Determine the (x, y) coordinate at the center of the cell enclosing the given text.  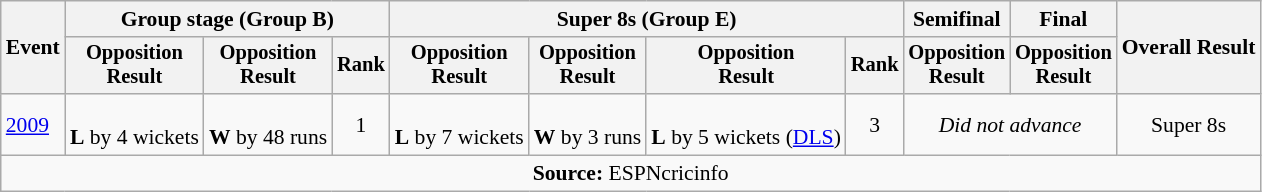
2009 (33, 124)
Did not advance (1010, 124)
Source: ESPNcricinfo (631, 174)
3 (875, 124)
W by 48 runs (268, 124)
1 (361, 124)
Group stage (Group B) (228, 19)
L by 7 wickets (460, 124)
Final (1064, 19)
Event (33, 48)
W by 3 runs (588, 124)
L by 4 wickets (134, 124)
Overall Result (1189, 48)
Super 8s (Group E) (647, 19)
Semifinal (956, 19)
Super 8s (1189, 124)
L by 5 wickets (DLS) (746, 124)
